From the cell containing the given text, extract its center point as (x, y) coordinate. 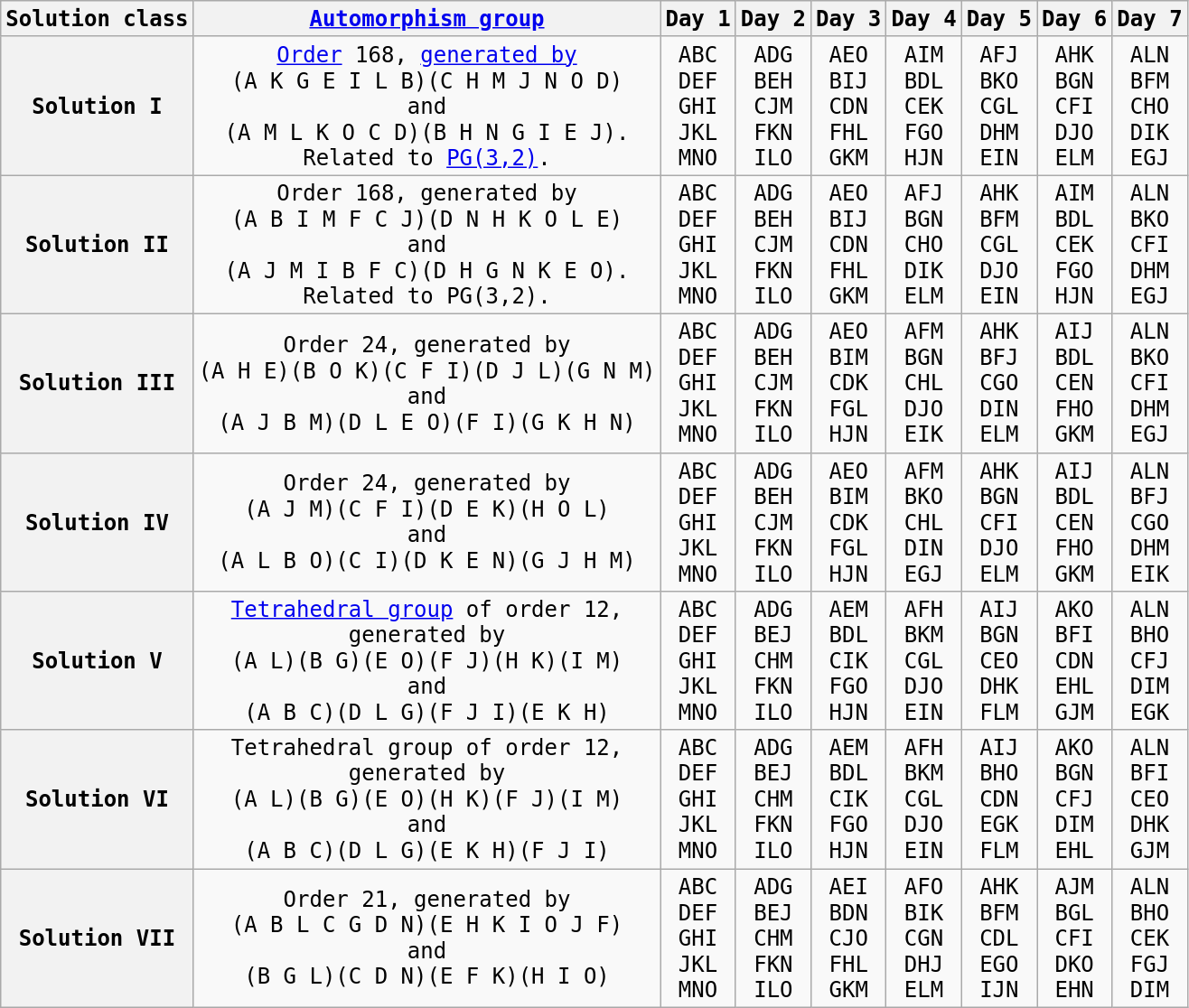
Day 7 (1149, 19)
Solution III (98, 383)
Solution VI (98, 799)
AHKBFMCGLDJOEIN (999, 245)
Solution class (98, 19)
Solution V (98, 661)
ALNBFICEODHKGJM (1149, 799)
Solution II (98, 245)
AFOBIKCGNDHJELM (923, 938)
AKOBGNCFJDIMEHL (1075, 799)
Tetrahedral group of order 12,generated by(A L)(B G)(E O)(F J)(H K)(I M)and(A B C)(D L G)(F J I)(E K H) (426, 661)
ALNBHOCEKFGJDIM (1149, 938)
AHKBFJCGODINELM (999, 383)
Order 24, generated by(A J M)(C F I)(D E K)(H O L)and(A L B O)(C I)(D K E N)(G J H M) (426, 522)
Day 2 (773, 19)
Solution VII (98, 938)
Order 168, generated by(A K G E I L B)(C H M J N O D)and(A M L K O C D)(B H N G I E J).Related to PG(3,2). (426, 106)
Order 24, generated by(A H E)(B O K)(C F I)(D J L)(G N M)and(A J B M)(D L E O)(F I)(G K H N) (426, 383)
ALNBHOCFJDIMEGK (1149, 661)
AFJBKOCGLDHMEIN (999, 106)
AKOBFICDNEHLGJM (1075, 661)
ALNBFJCGODHMEIK (1149, 522)
AFJBGNCHODIKELM (923, 245)
Day 5 (999, 19)
Solution I (98, 106)
AFMBGNCHLDJOEIK (923, 383)
ALNBFMCHODIKEGJ (1149, 106)
AIJBHOCDNEGKFLM (999, 799)
Tetrahedral group of order 12,generated by(A L)(B G)(E O)(H K)(F J)(I M)and(A B C)(D L G)(E K H)(F J I) (426, 799)
Day 4 (923, 19)
Order 21, generated by(A B L C G D N)(E H K I O J F)and(B G L)(C D N)(E F K)(H I O) (426, 938)
AJMBGLCFIDKOEHN (1075, 938)
Day 6 (1075, 19)
Automorphism group (426, 19)
Order 168, generated by(A B I M F C J)(D N H K O L E)and(A J M I B F C)(D H G N K E O).Related to PG(3,2). (426, 245)
Day 1 (697, 19)
Solution IV (98, 522)
AHKBFMCDLEGOIJN (999, 938)
Day 3 (849, 19)
AFMBKOCHLDINEGJ (923, 522)
AIJBGNCEODHKFLM (999, 661)
AEIBDNCJOFHLGKM (849, 938)
